Identify which cell holds the provided text, then report its [x, y] central coordinate. 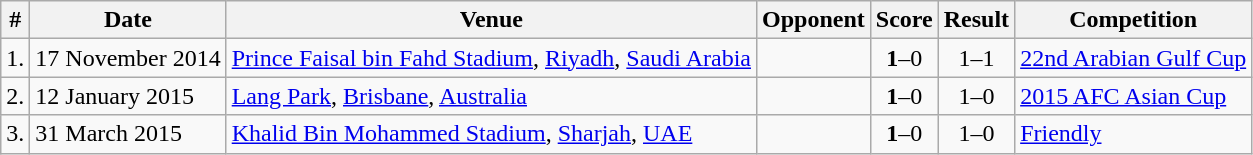
Lang Park, Brisbane, Australia [491, 96]
17 November 2014 [128, 58]
Competition [1134, 20]
Score [904, 20]
2015 AFC Asian Cup [1134, 96]
Khalid Bin Mohammed Stadium, Sharjah, UAE [491, 134]
22nd Arabian Gulf Cup [1134, 58]
Result [976, 20]
1–1 [976, 58]
31 March 2015 [128, 134]
Date [128, 20]
1. [16, 58]
Venue [491, 20]
Opponent [814, 20]
12 January 2015 [128, 96]
Prince Faisal bin Fahd Stadium, Riyadh, Saudi Arabia [491, 58]
3. [16, 134]
2. [16, 96]
Friendly [1134, 134]
# [16, 20]
